Extract the [x, y] coordinate from the center of the cell holding the provided text.  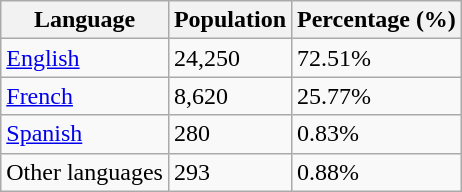
24,250 [230, 58]
25.77% [377, 96]
French [85, 96]
293 [230, 172]
0.83% [377, 134]
Other languages [85, 172]
Spanish [85, 134]
Language [85, 20]
8,620 [230, 96]
280 [230, 134]
Population [230, 20]
72.51% [377, 58]
0.88% [377, 172]
English [85, 58]
Percentage (%) [377, 20]
